Determine the (X, Y) coordinate at the center of the cell enclosing the given text.  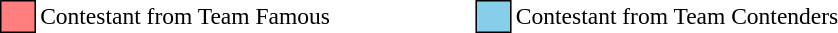
Contestant from Team Famous (186, 16)
